Pinpoint the cell where the given text exists, returning its [x, y] midpoint coordinate. 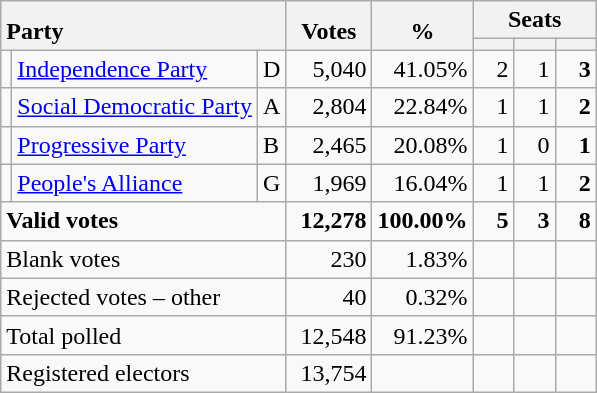
8 [576, 221]
41.05% [422, 69]
G [271, 183]
12,548 [329, 335]
16.04% [422, 183]
230 [329, 259]
D [271, 69]
Valid votes [144, 221]
13,754 [329, 373]
Votes [329, 26]
100.00% [422, 221]
Total polled [144, 335]
20.08% [422, 145]
22.84% [422, 107]
Seats [534, 20]
Social Democratic Party [135, 107]
0 [534, 145]
Registered electors [144, 373]
Rejected votes – other [144, 297]
1.83% [422, 259]
B [271, 145]
Blank votes [144, 259]
2,804 [329, 107]
% [422, 26]
5 [494, 221]
People's Alliance [135, 183]
40 [329, 297]
Progressive Party [135, 145]
A [271, 107]
2,465 [329, 145]
Independence Party [135, 69]
1,969 [329, 183]
5,040 [329, 69]
Party [144, 26]
12,278 [329, 221]
0.32% [422, 297]
91.23% [422, 335]
